Locate the cell with the specified text and output its [X, Y] center coordinate. 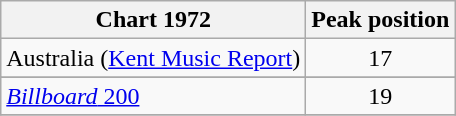
17 [380, 58]
Chart 1972 [154, 20]
Peak position [380, 20]
Australia (Kent Music Report) [154, 58]
19 [380, 96]
Billboard 200 [154, 96]
